Search for the cell housing the specified text and yield its [x, y] center coordinate. 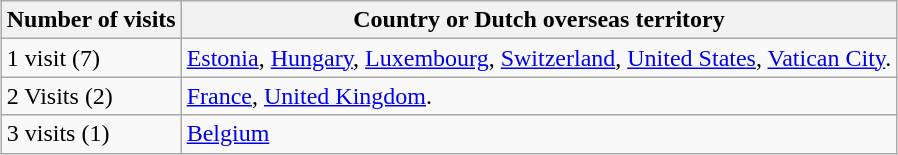
Country or Dutch overseas territory [539, 20]
Estonia, Hungary, Luxembourg, Switzerland, United States, Vatican City. [539, 58]
Belgium [539, 134]
Number of visits [91, 20]
France, United Kingdom. [539, 96]
1 visit (7) [91, 58]
3 visits (1) [91, 134]
2 Visits (2) [91, 96]
